Provide the [x, y] coordinate of the cell's center where the given text is located.  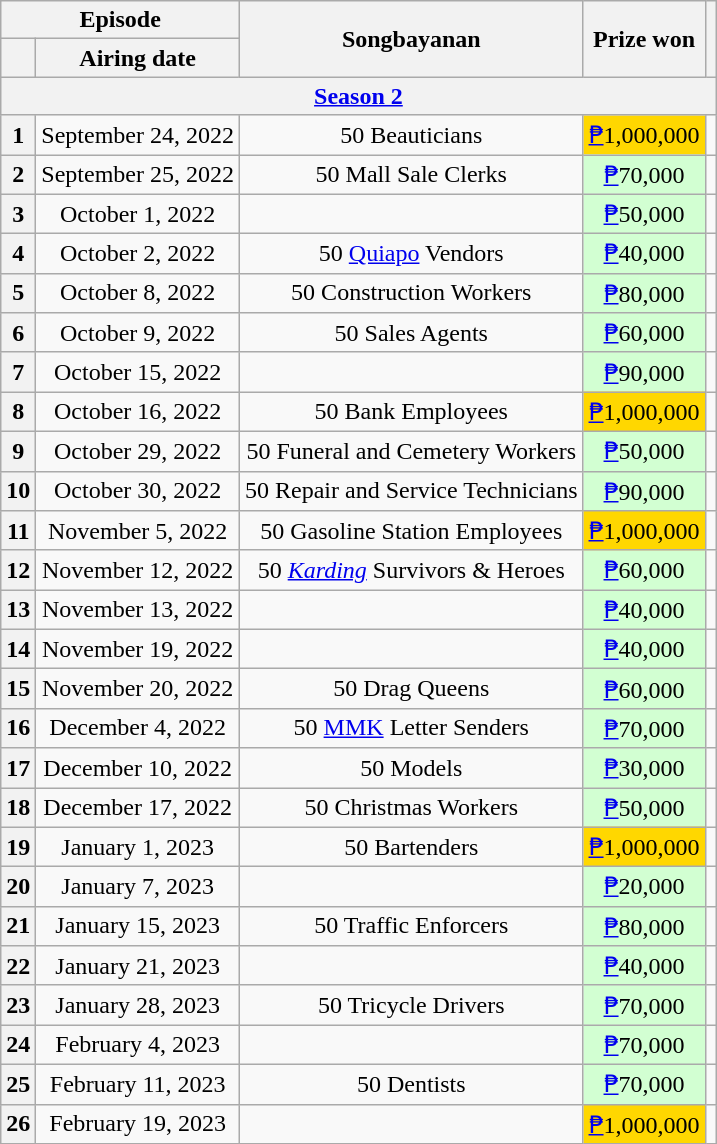
10 [18, 491]
October 1, 2022 [138, 214]
1 [18, 135]
50 Drag Queens [412, 689]
September 24, 2022 [138, 135]
50 Quiapo Vendors [412, 254]
17 [18, 768]
50 Bartenders [412, 847]
February 4, 2023 [138, 1045]
8 [18, 412]
2 [18, 174]
February 11, 2023 [138, 1084]
50 Gasoline Station Employees [412, 531]
50 Repair and Service Technicians [412, 491]
23 [18, 1005]
3 [18, 214]
7 [18, 372]
50 Christmas Workers [412, 808]
21 [18, 926]
18 [18, 808]
December 4, 2022 [138, 728]
₱30,000 [644, 768]
6 [18, 333]
October 16, 2022 [138, 412]
October 2, 2022 [138, 254]
Episode [120, 20]
50 Tricycle Drivers [412, 1005]
January 7, 2023 [138, 887]
9 [18, 451]
50 Mall Sale Clerks [412, 174]
October 9, 2022 [138, 333]
November 13, 2022 [138, 610]
25 [18, 1084]
November 12, 2022 [138, 570]
December 10, 2022 [138, 768]
January 28, 2023 [138, 1005]
October 8, 2022 [138, 293]
14 [18, 649]
26 [18, 1124]
50 Beauticians [412, 135]
November 19, 2022 [138, 649]
50 Dentists [412, 1084]
4 [18, 254]
50 Construction Workers [412, 293]
Songbayanan [412, 39]
24 [18, 1045]
20 [18, 887]
5 [18, 293]
October 15, 2022 [138, 372]
₱20,000 [644, 887]
50 Traffic Enforcers [412, 926]
Season 2 [358, 96]
November 5, 2022 [138, 531]
November 20, 2022 [138, 689]
50 Models [412, 768]
January 1, 2023 [138, 847]
September 25, 2022 [138, 174]
19 [18, 847]
January 15, 2023 [138, 926]
February 19, 2023 [138, 1124]
October 30, 2022 [138, 491]
50 Karding Survivors & Heroes [412, 570]
15 [18, 689]
22 [18, 966]
December 17, 2022 [138, 808]
50 Funeral and Cemetery Workers [412, 451]
Airing date [138, 58]
50 Sales Agents [412, 333]
October 29, 2022 [138, 451]
13 [18, 610]
16 [18, 728]
11 [18, 531]
Prize won [644, 39]
12 [18, 570]
50 Bank Employees [412, 412]
50 MMK Letter Senders [412, 728]
January 21, 2023 [138, 966]
